Find where the given text appears and provide that cell's center as (X, Y) coordinate. 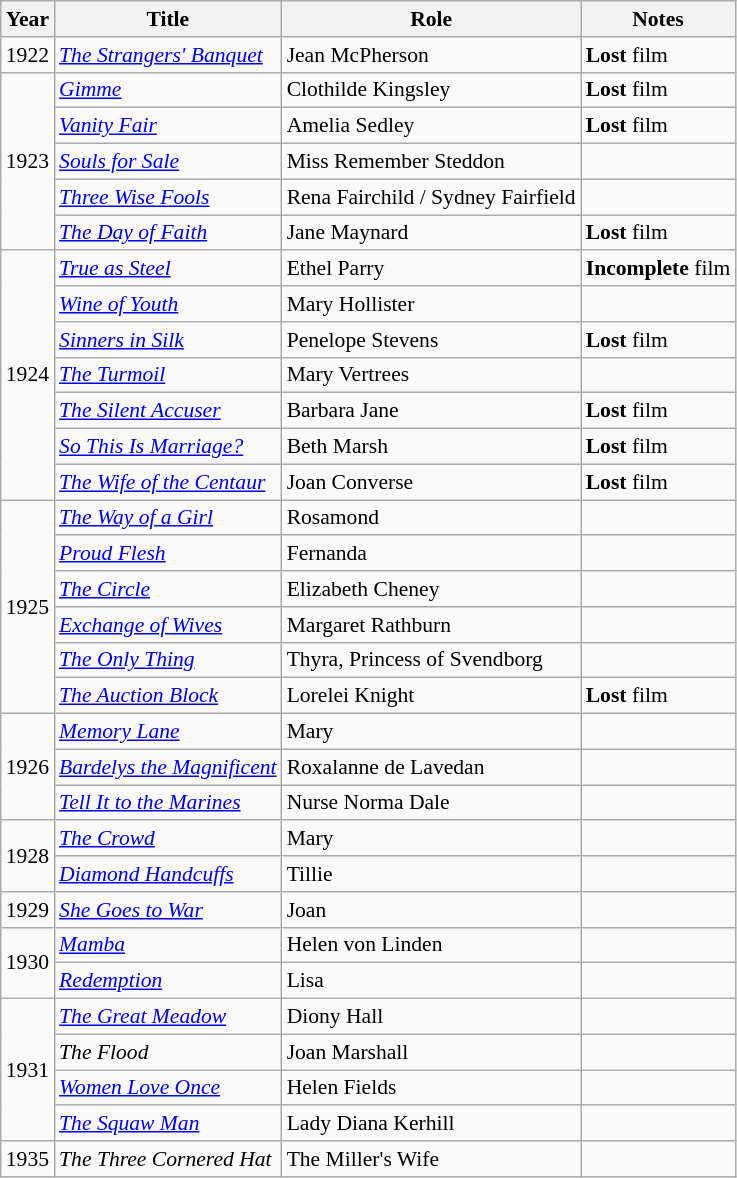
1923 (28, 161)
Mary Vertrees (432, 375)
Women Love Once (168, 1088)
Three Wise Fools (168, 197)
Year (28, 19)
True as Steel (168, 269)
The Way of a Girl (168, 518)
1922 (28, 55)
Vanity Fair (168, 126)
Souls for Sale (168, 162)
Bardelys the Magnificent (168, 767)
Title (168, 19)
Mamba (168, 945)
Helen Fields (432, 1088)
The Miller's Wife (432, 1159)
Exchange of Wives (168, 625)
Thyra, Princess of Svendborg (432, 660)
Elizabeth Cheney (432, 589)
Redemption (168, 981)
Tillie (432, 874)
Penelope Stevens (432, 340)
Diamond Handcuffs (168, 874)
1928 (28, 856)
Rena Fairchild / Sydney Fairfield (432, 197)
Diony Hall (432, 1017)
Beth Marsh (432, 447)
Joan Marshall (432, 1052)
The Great Meadow (168, 1017)
Notes (658, 19)
The Wife of the Centaur (168, 482)
Lorelei Knight (432, 696)
1935 (28, 1159)
Memory Lane (168, 732)
Nurse Norma Dale (432, 803)
Roxalanne de Lavedan (432, 767)
Miss Remember Steddon (432, 162)
The Day of Faith (168, 233)
The Flood (168, 1052)
Incomplete film (658, 269)
1929 (28, 910)
Ethel Parry (432, 269)
Wine of Youth (168, 304)
Margaret Rathburn (432, 625)
The Only Thing (168, 660)
Helen von Linden (432, 945)
The Auction Block (168, 696)
So This Is Marriage? (168, 447)
Barbara Jane (432, 411)
1925 (28, 607)
Joan Converse (432, 482)
1930 (28, 962)
1924 (28, 376)
1931 (28, 1070)
Sinners in Silk (168, 340)
The Silent Accuser (168, 411)
The Crowd (168, 839)
Amelia Sedley (432, 126)
Joan (432, 910)
Proud Flesh (168, 554)
Fernanda (432, 554)
Rosamond (432, 518)
The Strangers' Banquet (168, 55)
Lady Diana Kerhill (432, 1124)
The Turmoil (168, 375)
Role (432, 19)
Lisa (432, 981)
Mary Hollister (432, 304)
Clothilde Kingsley (432, 90)
Gimme (168, 90)
1926 (28, 768)
She Goes to War (168, 910)
The Squaw Man (168, 1124)
Jane Maynard (432, 233)
Jean McPherson (432, 55)
The Circle (168, 589)
The Three Cornered Hat (168, 1159)
Tell It to the Marines (168, 803)
